Capture the cell that displays the provided text and extract its [x, y] central coordinate. 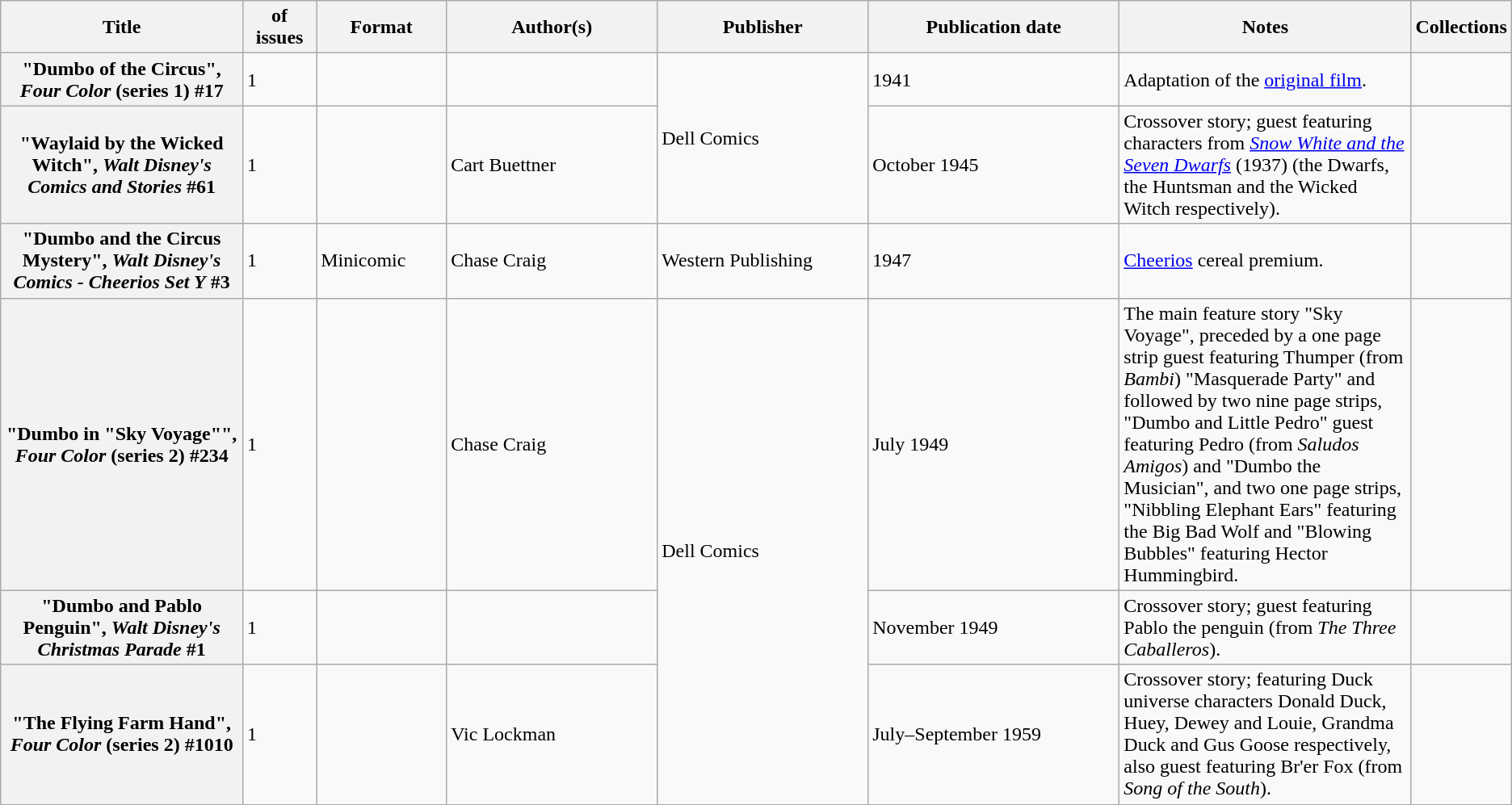
"Dumbo in "Sky Voyage"", Four Color (series 2) #234 [122, 444]
1941 [993, 79]
"Dumbo of the Circus", Four Color (series 1) #17 [122, 79]
1947 [993, 261]
Format [381, 27]
Notes [1265, 27]
Publication date [993, 27]
Vic Lockman [552, 735]
Cheerios cereal premium. [1265, 261]
Crossover story; guest featuring Pablo the penguin (from The Three Caballeros). [1265, 627]
November 1949 [993, 627]
"The Flying Farm Hand", Four Color (series 2) #1010 [122, 735]
Crossover story; guest featuring characters from Snow White and the Seven Dwarfs (1937) (the Dwarfs, the Huntsman and the Wicked Witch respectively). [1265, 165]
"Dumbo and Pablo Penguin", Walt Disney's Christmas Parade #1 [122, 627]
Cart Buettner [552, 165]
Author(s) [552, 27]
Minicomic [381, 261]
of issues [279, 27]
Collections [1461, 27]
Title [122, 27]
Publisher [762, 27]
Adaptation of the original film. [1265, 79]
October 1945 [993, 165]
"Waylaid by the Wicked Witch", Walt Disney's Comics and Stories #61 [122, 165]
Western Publishing [762, 261]
July–September 1959 [993, 735]
July 1949 [993, 444]
"Dumbo and the Circus Mystery", Walt Disney's Comics - Cheerios Set Y #3 [122, 261]
